Capture the cell that displays the provided text and extract its (X, Y) central coordinate. 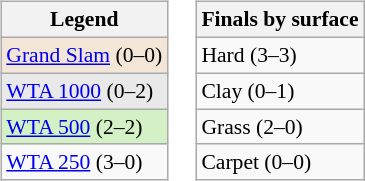
Carpet (0–0) (280, 162)
Hard (3–3) (280, 55)
WTA 500 (2–2) (84, 127)
Grass (2–0) (280, 127)
WTA 250 (3–0) (84, 162)
Grand Slam (0–0) (84, 55)
Clay (0–1) (280, 91)
Legend (84, 20)
Finals by surface (280, 20)
WTA 1000 (0–2) (84, 91)
